Find where the given text appears and provide that cell's center as (X, Y) coordinate. 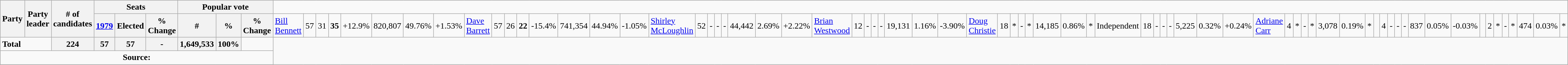
+2.22% (797, 26)
12 (858, 26)
-1.05% (635, 26)
Elected (131, 26)
-3.90% (952, 26)
Party (12, 19)
+1.53% (449, 26)
741,354 (573, 26)
19,131 (898, 26)
-15.4% (544, 26)
Source: (137, 57)
0.05% (1438, 26)
0.86% (1074, 26)
1979 (104, 26)
% (229, 26)
0.03% (1547, 26)
5,225 (1185, 26)
0.32% (1209, 26)
1,649,533 (197, 44)
Popular vote (225, 7)
100% (229, 44)
Seats (136, 7)
474 (1525, 26)
14,185 (1047, 26)
224 (72, 44)
31 (322, 26)
52 (701, 26)
# ofcandidates (72, 19)
35 (335, 26)
44.94% (605, 26)
820,807 (387, 26)
+12.9% (356, 26)
2.69% (768, 26)
1.16% (925, 26)
Doug Christie (982, 26)
Shirley McLoughlin (672, 26)
2 (1489, 26)
Bill Bennett (288, 26)
Total (26, 44)
837 (1416, 26)
-0.03% (1465, 26)
44,442 (742, 26)
3,078 (1328, 26)
+0.24% (1238, 26)
0.19% (1352, 26)
22 (523, 26)
Adriane Carr (1269, 26)
Brian Westwood (832, 26)
Independent (1118, 26)
Dave Barrett (478, 26)
26 (510, 26)
49.76% (419, 26)
# (197, 26)
Party leader (38, 19)
